Detect which cell encompasses the target text, then output its (x, y) center coordinate. 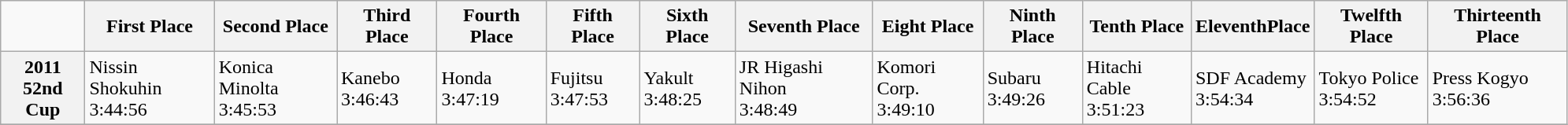
Fourth Place (491, 27)
Tenth Place (1136, 27)
Komori Corp.3:49:10 (928, 88)
Second Place (276, 27)
First Place (150, 27)
Konica Minolta3:45:53 (276, 88)
Eight Place (928, 27)
Sixth Place (687, 27)
Thirteenth Place (1498, 27)
Seventh Place (803, 27)
Fifth Place (592, 27)
Fujitsu3:47:53 (592, 88)
2011 52nd Cup (43, 88)
Press Kogyo3:56:36 (1498, 88)
Nissin Shokuhin3:44:56 (150, 88)
Ninth Place (1032, 27)
Yakult3:48:25 (687, 88)
EleventhPlace (1252, 27)
Tokyo Police3:54:52 (1371, 88)
Kanebo3:46:43 (387, 88)
JR Higashi Nihon3:48:49 (803, 88)
Subaru3:49:26 (1032, 88)
SDF Academy3:54:34 (1252, 88)
Third Place (387, 27)
Hitachi Cable3:51:23 (1136, 88)
Twelfth Place (1371, 27)
Honda3:47:19 (491, 88)
